Output the (x, y) coordinate of the center of the cell containing the given text.  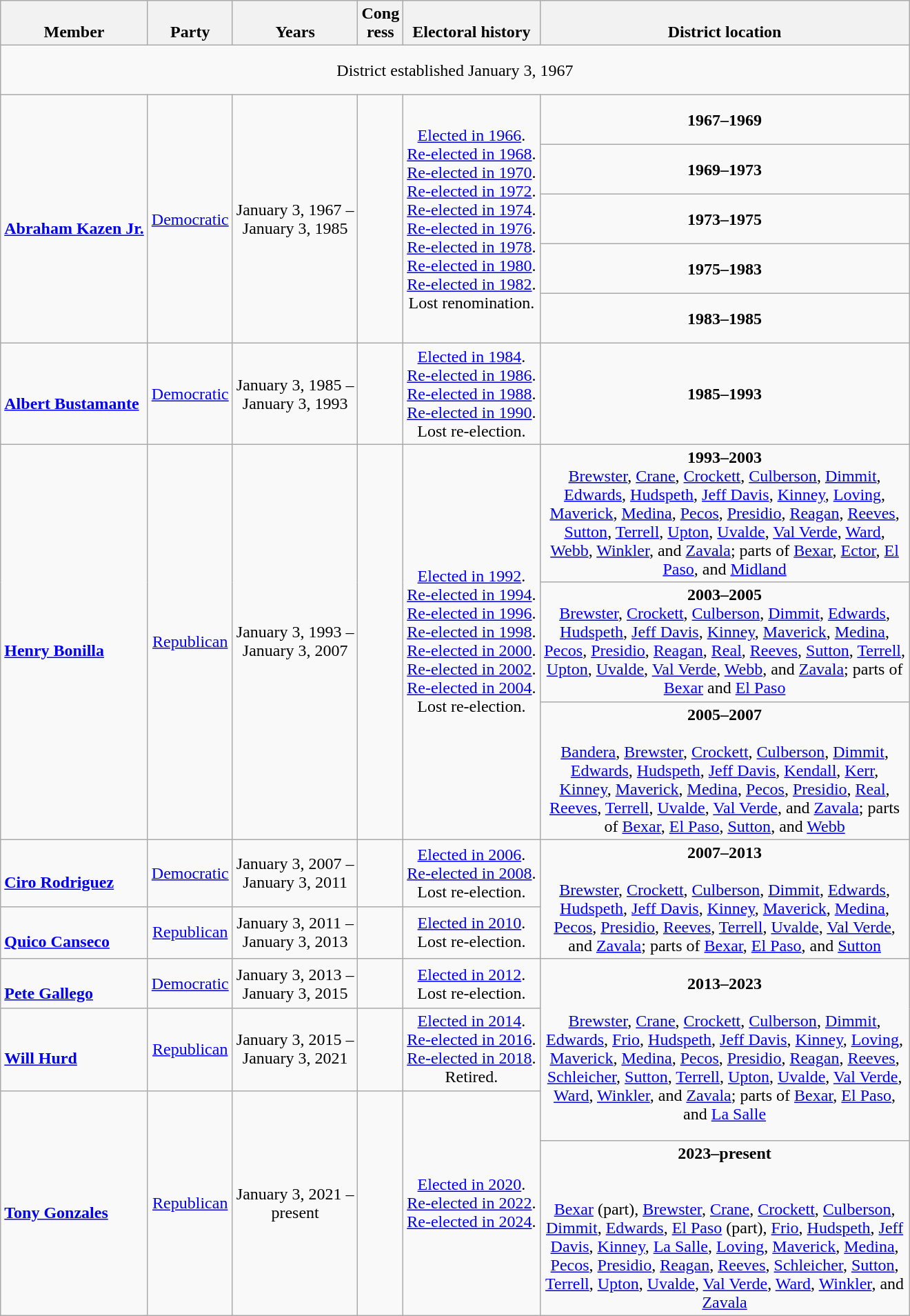
January 3, 2015 –January 3, 2021 (295, 1050)
Albert Bustamante (74, 394)
Elected in 2010.Lost re-election. (472, 933)
January 3, 2011 –January 3, 2013 (295, 933)
District established January 3, 1967 (455, 70)
Elected in 1992.Re-elected in 1994.Re-elected in 1996.Re-elected in 1998.Re-elected in 2000.Re-elected in 2002.Re-elected in 2004.Lost re-election. (472, 641)
1985–1993 (725, 394)
Elected in 2020.Re-elected in 2022.Re-elected in 2024. (472, 1203)
Elected in 2012.Lost re-election. (472, 984)
Ciro Rodriguez (74, 873)
January 3, 1967 –January 3, 1985 (295, 219)
January 3, 1985 –January 3, 1993 (295, 394)
Elected in 2006.Re-elected in 2008.Lost re-election. (472, 873)
Quico Canseco (74, 933)
Electoral history (472, 23)
Member (74, 23)
January 3, 2021 –present (295, 1203)
January 3, 2007 –January 3, 2011 (295, 873)
Pete Gallego (74, 984)
Party (190, 23)
January 3, 2013 –January 3, 2015 (295, 984)
District location (725, 23)
1975–1983 (725, 269)
Tony Gonzales (74, 1203)
January 3, 1993 –January 3, 2007 (295, 641)
1983–1985 (725, 319)
Elected in 1984.Re-elected in 1986.Re-elected in 1988.Re-elected in 1990.Lost re-election. (472, 394)
Will Hurd (74, 1050)
Abraham Kazen Jr. (74, 219)
Congress (381, 23)
Elected in 2014.Re-elected in 2016.Re-elected in 2018.Retired. (472, 1050)
1967–1969 (725, 120)
1973–1975 (725, 219)
Henry Bonilla (74, 641)
Years (295, 23)
1969–1973 (725, 170)
